For the text-containing cell, return its midpoint in [X, Y] coordinate format. 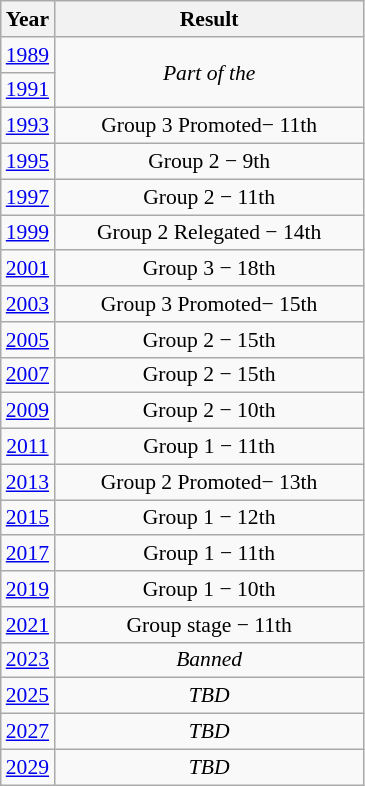
Group 1 − 10th [209, 589]
Group 2 − 11th [209, 197]
Group 3 Promoted− 11th [209, 126]
Group 2 − 10th [209, 411]
2027 [28, 732]
1997 [28, 197]
2021 [28, 625]
Group stage − 11th [209, 625]
Group 3 Promoted− 15th [209, 304]
Group 2 Relegated − 14th [209, 233]
2005 [28, 340]
2025 [28, 696]
2015 [28, 518]
Year [28, 19]
Group 2 − 9th [209, 162]
2011 [28, 447]
1993 [28, 126]
2009 [28, 411]
2017 [28, 554]
Group 2 Promoted− 13th [209, 482]
Part of the [209, 72]
1989 [28, 55]
Result [209, 19]
2029 [28, 767]
Banned [209, 660]
2007 [28, 375]
1999 [28, 233]
Group 1 − 12th [209, 518]
2001 [28, 269]
2019 [28, 589]
2003 [28, 304]
1995 [28, 162]
2023 [28, 660]
2013 [28, 482]
1991 [28, 90]
Group 3 − 18th [209, 269]
